Detect which cell encompasses the target text, then output its [X, Y] center coordinate. 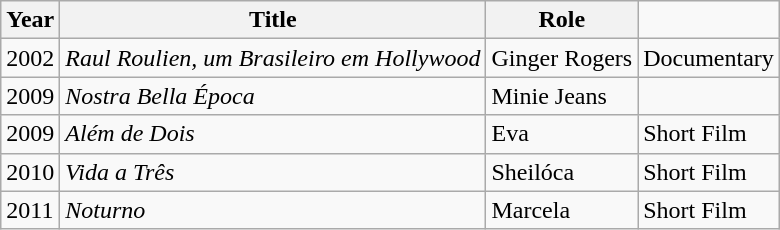
Role [562, 20]
Title [273, 20]
Noturno [273, 210]
Eva [562, 134]
Ginger Rogers [562, 58]
Sheilóca [562, 172]
Minie Jeans [562, 96]
Year [30, 20]
2011 [30, 210]
Raul Roulien, um Brasileiro em Hollywood [273, 58]
Marcela [562, 210]
Vida a Três [273, 172]
Documentary [709, 58]
2010 [30, 172]
Nostra Bella Época [273, 96]
2002 [30, 58]
Além de Dois [273, 134]
